Pinpoint the cell where the given text exists, returning its [x, y] midpoint coordinate. 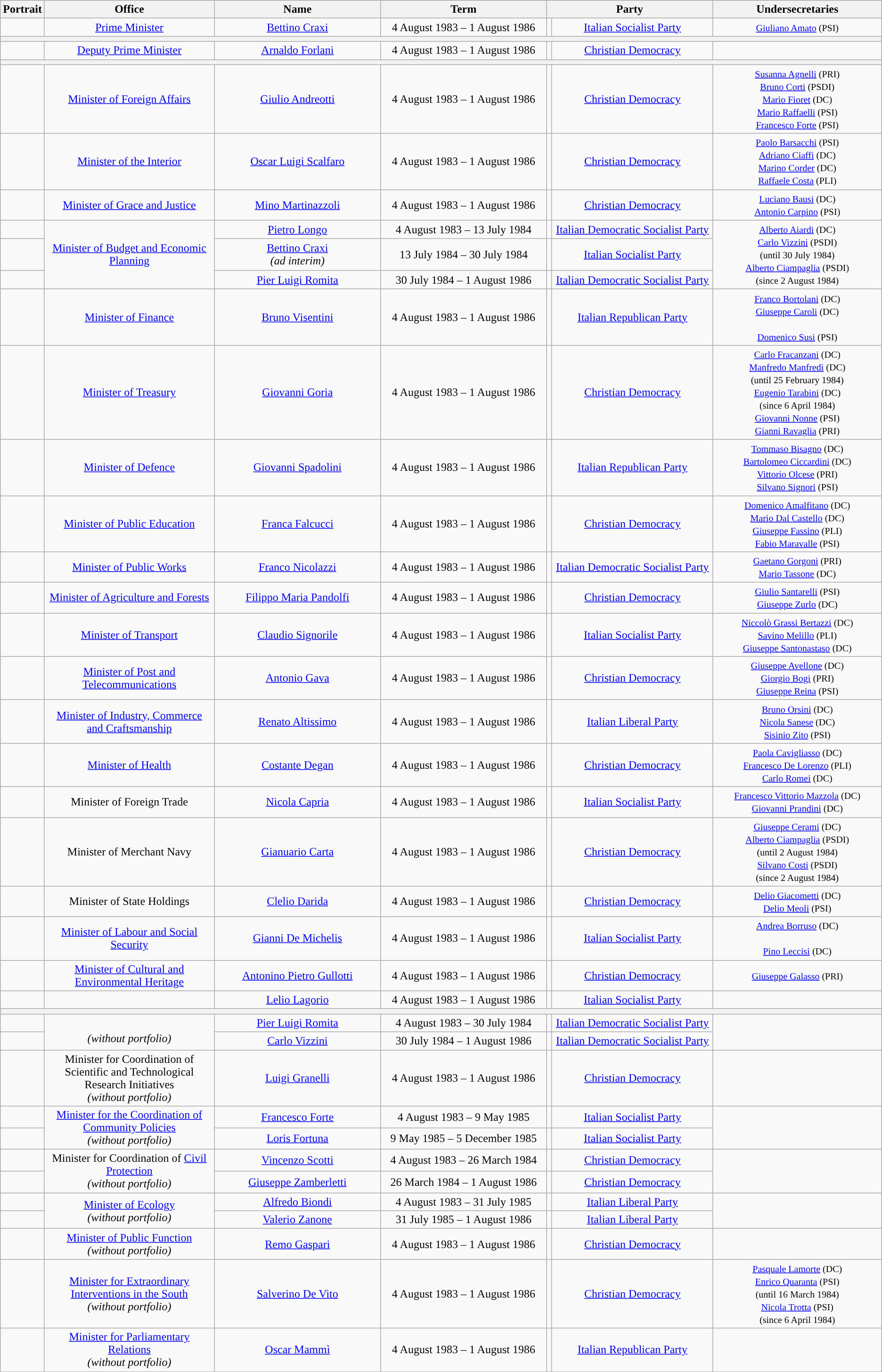
Minister of Merchant Navy [129, 852]
Francesco Vittorio Mazzola (DC) Giovanni Prandini (DC) [797, 802]
Susanna Agnelli (PRI) Bruno Corti (PSDI) Mario Fioret (DC) Mario Raffaelli (PSI) Francesco Forte (PSI) [797, 99]
Minister for Extraordinary Interventions in the South (without portfolio) [129, 1294]
Minister of Finance [129, 317]
Tommaso Bisagno (DC) Bartolomeo Ciccardini (DC) Vittorio Olcese (PRI) Silvano Signori (PSI) [797, 468]
Minister of Foreign Affairs [129, 99]
4 August 1983 – 9 May 1985 [464, 1117]
Minister of Agriculture and Forests [129, 598]
Bettino Craxi [298, 27]
Minister of Post and Telecommunications [129, 678]
Luciano Bausi (DC) Antonio Carpino (PSI) [797, 205]
Minister for Coordination of Civil Protection (without portfolio) [129, 1171]
Paola Cavigliasso (DC) Francesco De Lorenzo (PLI) Carlo Romei (DC) [797, 765]
Carlo Vizzini [298, 1041]
Party [630, 9]
4 August 1983 – 31 July 1985 [464, 1202]
Portrait [23, 9]
Alfredo Biondi [298, 1202]
Antonio Gava [298, 678]
Andrea Borruso (DC) Pino Leccisi (DC) [797, 938]
Minister for Coordination of Scientific and Technological Research Initiatives (without portfolio) [129, 1078]
Giuseppe Cerami (DC) Alberto Ciampaglia (PSDI)(until 2 August 1984) Silvano Costi (PSDI)(since 2 August 1984) [797, 852]
Gianuario Carta [298, 852]
Alberto Aiardi (DC) Carlo Vizzini (PSDI)(until 30 July 1984) Alberto Ciampaglia (PSDI)(since 2 August 1984) [797, 255]
Luigi Granelli [298, 1078]
Bruno Orsini (DC) Nicola Sanese (DC) Sisinio Zito (PSI) [797, 722]
4 August 1983 – 13 July 1984 [464, 229]
Franco Bortolani (DC) Giuseppe Caroli (DC) Domenico Susi (PSI) [797, 317]
Clelio Darida [298, 901]
13 July 1984 – 30 July 1984 [464, 255]
Term [464, 9]
Costante Degan [298, 765]
Pasquale Lamorte (DC) Enrico Quaranta (PSI)(until 16 March 1984) Nicola Trotta (PSI)(since 6 April 1984) [797, 1294]
Giuseppe Galasso (PRI) [797, 976]
Giovanni Goria [298, 392]
Minister of State Holdings [129, 901]
Arnaldo Forlani [298, 50]
Prime Minister [129, 27]
Minister of Treasury [129, 392]
Bruno Visentini [298, 317]
Renato Altissimo [298, 722]
Valerio Zanone [298, 1220]
Minister of Defence [129, 468]
Oscar Luigi Scalfaro [298, 161]
Remo Gaspari [298, 1244]
Francesco Forte [298, 1117]
Minister of Public Education [129, 524]
31 July 1985 – 1 August 1986 [464, 1220]
Nicola Capria [298, 802]
Giuseppe Zamberletti [298, 1182]
Gianni De Michelis [298, 938]
Lelio Lagorio [298, 1000]
Minister of Transport [129, 635]
Niccolò Grassi Bertazzi (DC) Savino Melillo (PLI) Giuseppe Santonastaso (DC) [797, 635]
Giulio Andreotti [298, 99]
Paolo Barsacchi (PSI) Adriano Ciaffi (DC) Marino Corder (DC) Raffaele Costa (PLI) [797, 161]
Minister of the Interior [129, 161]
Giuliano Amato (PSI) [797, 27]
Domenico Amalfitano (DC) Mario Dal Castello (DC) Giuseppe Fassino (PLI) Fabio Maravalle (PSI) [797, 524]
Minister of Budget and Economic Planning [129, 255]
Loris Fortuna [298, 1139]
Oscar Mammì [298, 1350]
Minister of Labour and Social Security [129, 938]
Minister of Public Works [129, 567]
Delio Giacometti (DC) Delio Meoli (PSI) [797, 901]
Minister of Foreign Trade [129, 802]
Minister of Public Function (without portfolio) [129, 1244]
Antonino Pietro Gullotti [298, 976]
Franca Falcucci [298, 524]
Vincenzo Scotti [298, 1160]
Minister of Industry, Commerce and Craftsmanship [129, 722]
Minister of Grace and Justice [129, 205]
Minister of Health [129, 765]
Minister of Cultural and Environmental Heritage [129, 976]
Bettino Craxi (ad interim) [298, 255]
4 August 1983 – 30 July 1984 [464, 1023]
Giovanni Spadolini [298, 468]
Claudio Signorile [298, 635]
Pietro Longo [298, 229]
Name [298, 9]
Filippo Maria Pandolfi [298, 598]
Minister for Parliamentary Relations (without portfolio) [129, 1350]
Salverino De Vito [298, 1294]
Office [129, 9]
(without portfolio) [129, 1032]
Mino Martinazzoli [298, 205]
Giulio Santarelli (PSI) Giuseppe Zurlo (DC) [797, 598]
Giuseppe Avellone (DC) Giorgio Bogi (PRI) Giuseppe Reina (PSI) [797, 678]
Gaetano Gorgoni (PRI) Mario Tassone (DC) [797, 567]
Undersecretaries [797, 9]
Franco Nicolazzi [298, 567]
9 May 1985 – 5 December 1985 [464, 1139]
Deputy Prime Minister [129, 50]
Minister for the Coordination of Community Policies (without portfolio) [129, 1128]
26 March 1984 – 1 August 1986 [464, 1182]
4 August 1983 – 26 March 1984 [464, 1160]
Minister of Ecology (without portfolio) [129, 1211]
